Return [X, Y] of the center of cell containing provided text 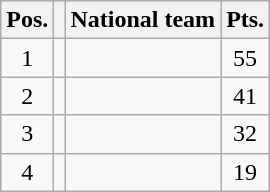
41 [246, 96]
19 [246, 172]
4 [28, 172]
Pos. [28, 20]
32 [246, 134]
3 [28, 134]
2 [28, 96]
1 [28, 58]
55 [246, 58]
Pts. [246, 20]
National team [143, 20]
